Search for the cell housing the specified text and yield its [x, y] center coordinate. 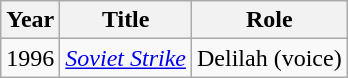
Year [30, 20]
Soviet Strike [126, 58]
Delilah (voice) [270, 58]
Role [270, 20]
1996 [30, 58]
Title [126, 20]
